Find where the given text appears and provide that cell's center as [X, Y] coordinate. 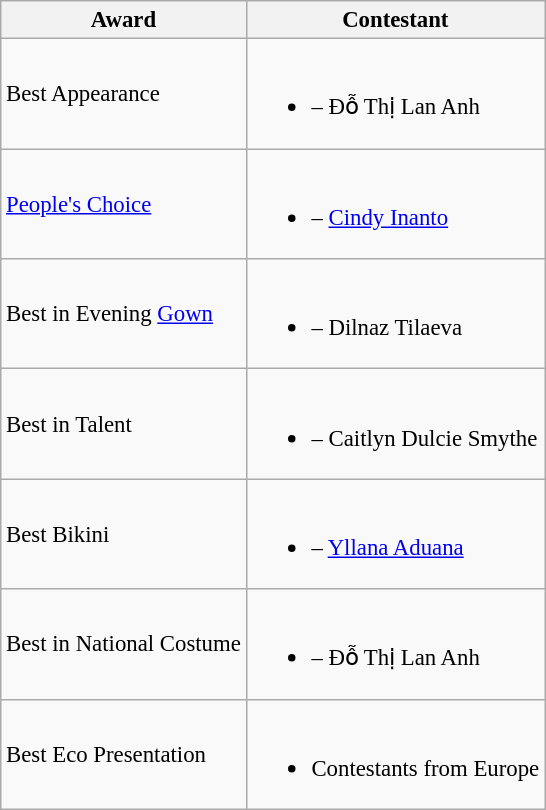
– Cindy Inanto [395, 204]
Best in National Costume [124, 644]
– Dilnaz Tilaeva [395, 314]
Award [124, 20]
Contestant [395, 20]
Best in Evening Gown [124, 314]
Best in Talent [124, 424]
People's Choice [124, 204]
Best Eco Presentation [124, 754]
Best Appearance [124, 94]
Best Bikini [124, 534]
Contestants from Europe [395, 754]
– Caitlyn Dulcie Smythe [395, 424]
– Yllana Aduana [395, 534]
